Detect which cell encompasses the target text, then output its (X, Y) center coordinate. 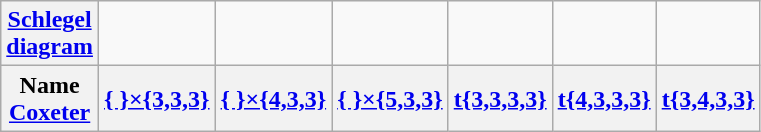
NameCoxeter (50, 98)
{ }×{5,3,3} (390, 98)
{ }×{4,3,3} (274, 98)
t{4,3,3,3} (604, 98)
t{3,3,3,3} (500, 98)
Schlegeldiagram (50, 34)
{ }×{3,3,3} (156, 98)
t{3,4,3,3} (708, 98)
